From the cell containing the given text, extract its center point as [X, Y] coordinate. 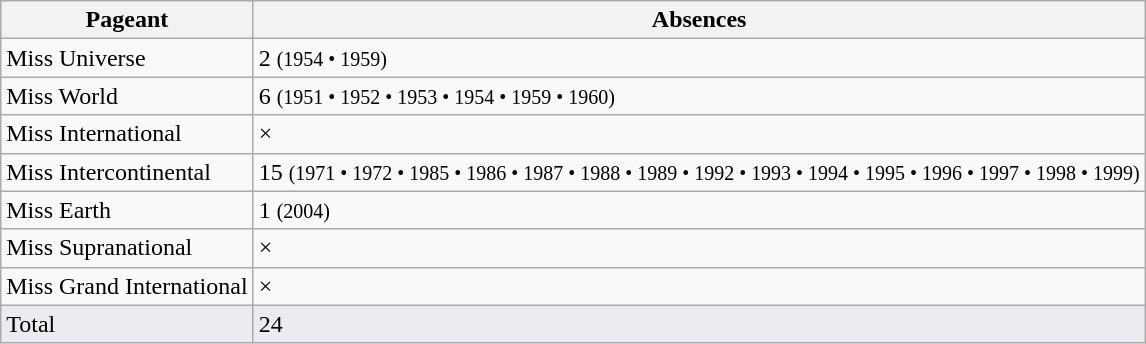
Absences [699, 20]
Miss Earth [127, 210]
Miss Supranational [127, 248]
6 (1951 • 1952 • 1953 • 1954 • 1959 • 1960) [699, 96]
15 (1971 • 1972 • 1985 • 1986 • 1987 • 1988 • 1989 • 1992 • 1993 • 1994 • 1995 • 1996 • 1997 • 1998 • 1999) [699, 172]
1 (2004) [699, 210]
Total [127, 324]
Miss Grand International [127, 286]
Miss World [127, 96]
Pageant [127, 20]
24 [699, 324]
Miss Intercontinental [127, 172]
Miss Universe [127, 58]
2 (1954 • 1959) [699, 58]
Miss International [127, 134]
